Determine the [X, Y] coordinate at the center of the cell enclosing the given text.  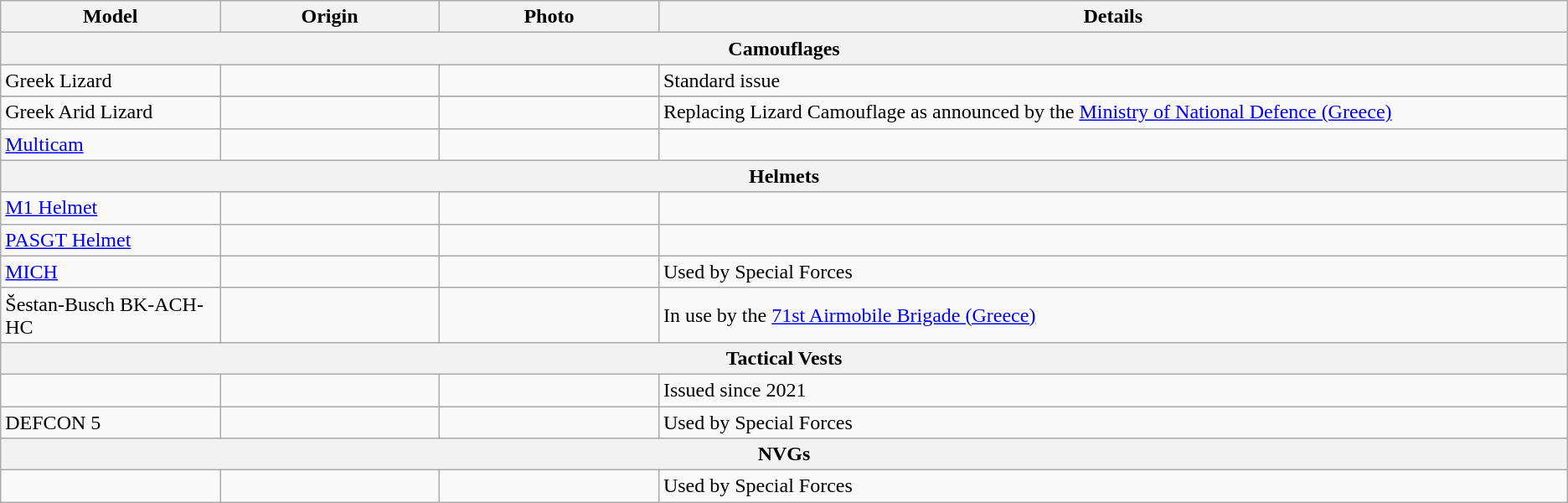
In use by the 71st Airmobile Brigade (Greece) [1112, 315]
Greek Arid Lizard [111, 112]
Multicam [111, 144]
Camouflages [784, 49]
Details [1112, 17]
M1 Helmet [111, 208]
NVGs [784, 454]
Replacing Lizard Camouflage as announced by the Ministry of National Defence (Greece) [1112, 112]
Greek Lizard [111, 80]
Origin [330, 17]
PASGT Helmet [111, 240]
Šestan-Busch BK-ACH-HC [111, 315]
Model [111, 17]
DEFCON 5 [111, 422]
Standard issue [1112, 80]
Photo [549, 17]
MICH [111, 272]
Tactical Vests [784, 358]
Helmets [784, 176]
Issued since 2021 [1112, 390]
